Provide the [x, y] coordinate of the cell's center where the given text is located.  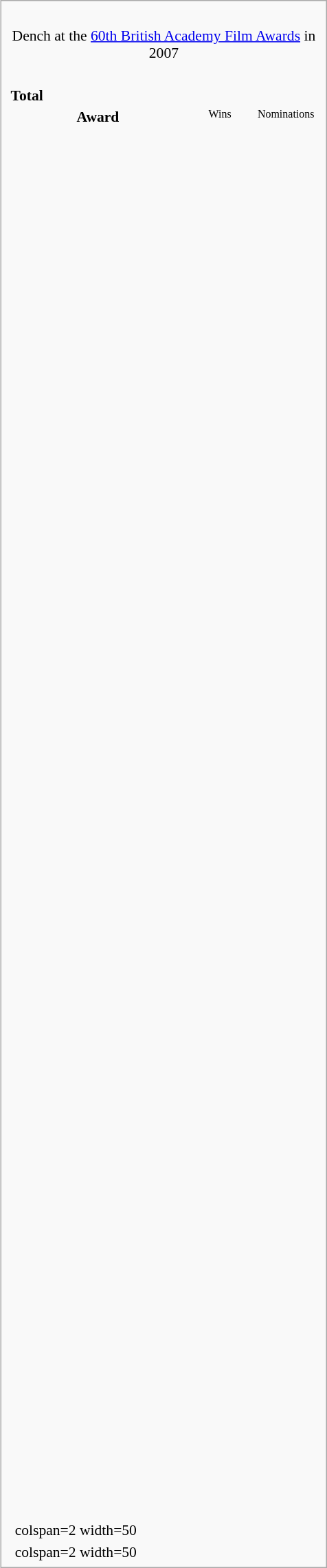
Award [98, 117]
Wins [220, 117]
Dench at the 60th British Academy Film Awards in 2007 [164, 36]
Total [163, 95]
Total Award Wins Nominations [164, 792]
Nominations [286, 117]
